Find where the given text appears and provide that cell's center as (X, Y) coordinate. 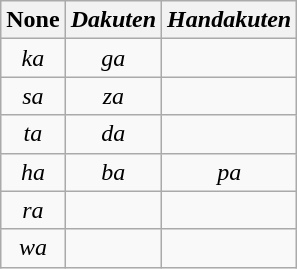
Handakuten (230, 20)
ba (113, 172)
ga (113, 58)
za (113, 96)
da (113, 134)
ta (33, 134)
ka (33, 58)
Dakuten (113, 20)
sa (33, 96)
ha (33, 172)
pa (230, 172)
None (33, 20)
ra (33, 210)
wa (33, 248)
